Return the [x, y] coordinate for the center point of the cell that contains the specified text.  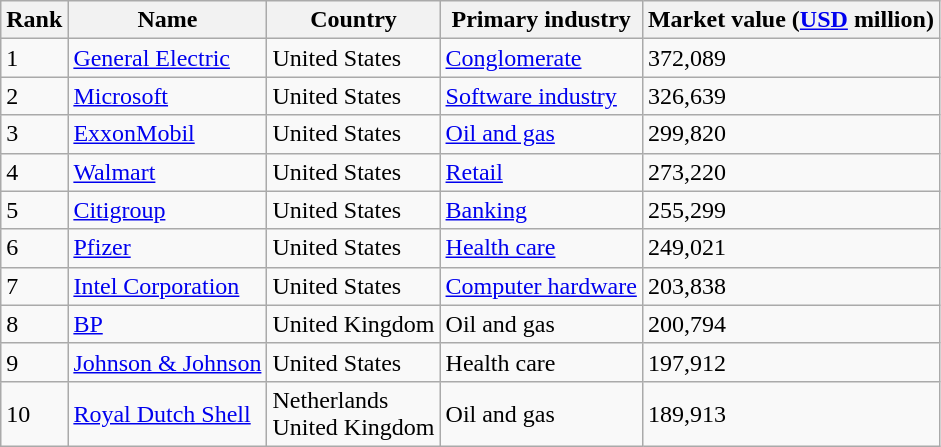
Software industry [541, 96]
3 [34, 134]
5 [34, 210]
United Kingdom [354, 324]
8 [34, 324]
197,912 [790, 362]
299,820 [790, 134]
Conglomerate [541, 58]
372,089 [790, 58]
326,639 [790, 96]
NetherlandsUnited Kingdom [354, 414]
Microsoft [168, 96]
Retail [541, 172]
Intel Corporation [168, 286]
Royal Dutch Shell [168, 414]
Walmart [168, 172]
Computer hardware [541, 286]
Pfizer [168, 248]
Market value (USD million) [790, 20]
10 [34, 414]
Rank [34, 20]
273,220 [790, 172]
Name [168, 20]
Banking [541, 210]
189,913 [790, 414]
203,838 [790, 286]
6 [34, 248]
Johnson & Johnson [168, 362]
1 [34, 58]
BP [168, 324]
9 [34, 362]
255,299 [790, 210]
249,021 [790, 248]
ExxonMobil [168, 134]
General Electric [168, 58]
Citigroup [168, 210]
4 [34, 172]
2 [34, 96]
Country [354, 20]
200,794 [790, 324]
7 [34, 286]
Primary industry [541, 20]
